Determine the [X, Y] coordinate at the center of the cell enclosing the given text.  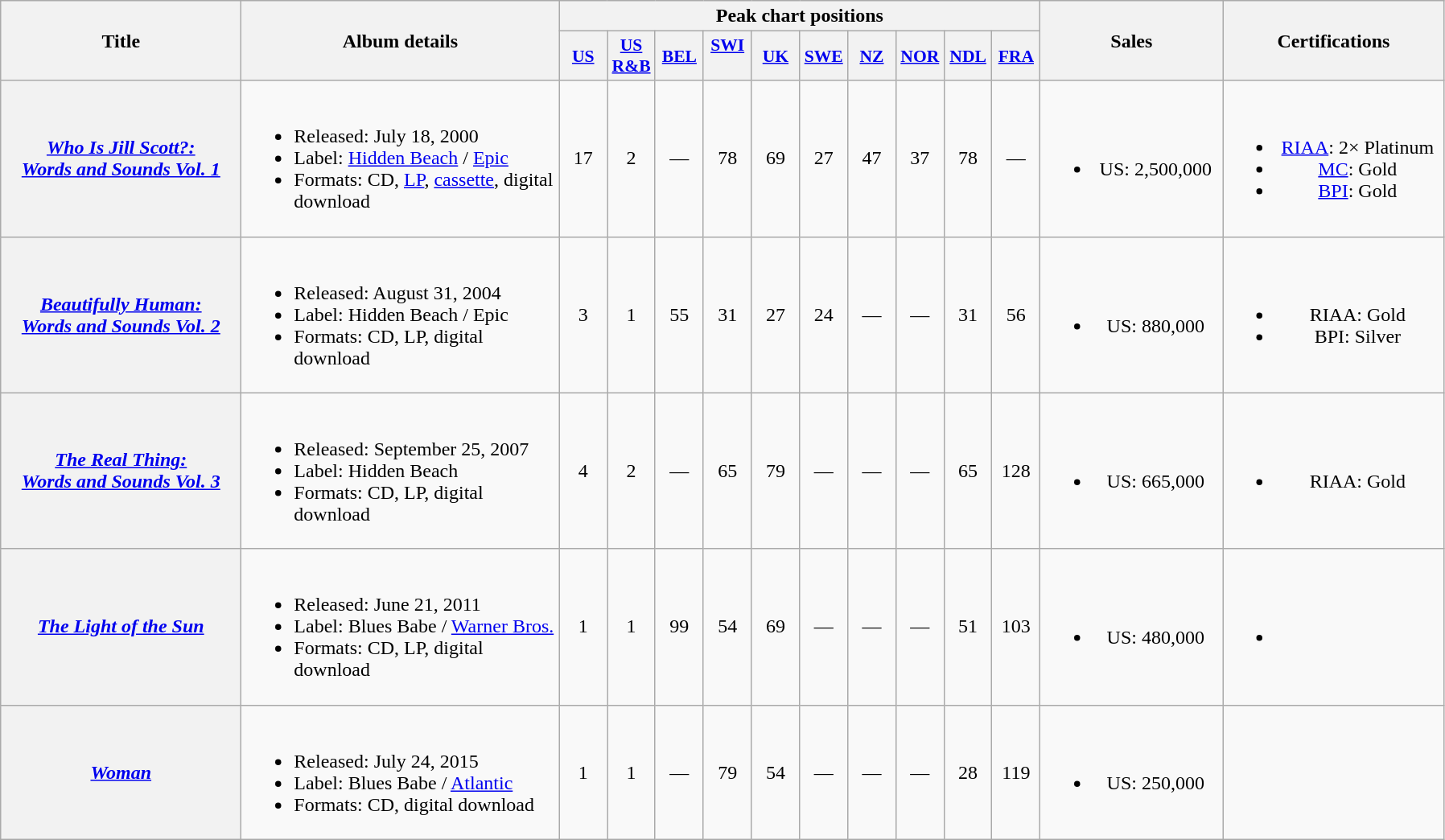
Album details [401, 40]
55 [679, 315]
17 [583, 159]
US: 480,000 [1131, 627]
Title [121, 40]
Released: August 31, 2004Label: Hidden Beach / EpicFormats: CD, LP, digital download [401, 315]
Released: June 21, 2011Label: Blues Babe / Warner Bros.Formats: CD, LP, digital download [401, 627]
128 [1016, 471]
US: 880,000 [1131, 315]
FRA [1016, 56]
Peak chart positions [800, 16]
US: 2,500,000 [1131, 159]
RIAA: GoldBPI: Silver [1334, 315]
Who Is Jill Scott?:Words and Sounds Vol. 1 [121, 159]
103 [1016, 627]
SWI [727, 56]
3 [583, 315]
Woman [121, 772]
Released: July 18, 2000Label: Hidden Beach / EpicFormats: CD, LP, cassette, digital download [401, 159]
119 [1016, 772]
56 [1016, 315]
Certifications [1334, 40]
SWE [824, 56]
Released: September 25, 2007Label: Hidden BeachFormats: CD, LP, digital download [401, 471]
The Real Thing:Words and Sounds Vol. 3 [121, 471]
NZ [872, 56]
NOR [920, 56]
US [583, 56]
28 [968, 772]
RIAA: Gold [1334, 471]
99 [679, 627]
US: 665,000 [1131, 471]
NDL [968, 56]
US R&B [632, 56]
The Light of the Sun [121, 627]
BEL [679, 56]
UK [776, 56]
Sales [1131, 40]
47 [872, 159]
51 [968, 627]
US: 250,000 [1131, 772]
24 [824, 315]
4 [583, 471]
37 [920, 159]
Released: July 24, 2015Label: Blues Babe / AtlanticFormats: CD, digital download [401, 772]
RIAA: 2× PlatinumMC: GoldBPI: Gold [1334, 159]
Beautifully Human:Words and Sounds Vol. 2 [121, 315]
